From the cell containing the given text, extract its center point as [x, y] coordinate. 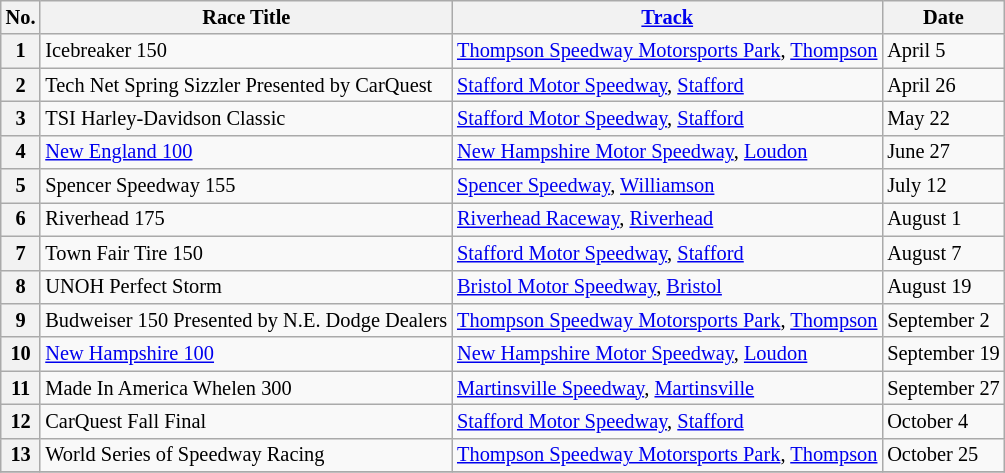
Spencer Speedway, Williamson [667, 186]
CarQuest Fall Final [246, 421]
July 12 [943, 186]
Bristol Motor Speedway, Bristol [667, 287]
7 [21, 253]
3 [21, 118]
August 1 [943, 219]
6 [21, 219]
September 27 [943, 388]
10 [21, 354]
Budweiser 150 Presented by N.E. Dodge Dealers [246, 320]
October 25 [943, 455]
Race Title [246, 17]
12 [21, 421]
June 27 [943, 152]
Spencer Speedway 155 [246, 186]
8 [21, 287]
April 26 [943, 85]
October 4 [943, 421]
1 [21, 51]
August 7 [943, 253]
4 [21, 152]
11 [21, 388]
September 19 [943, 354]
Tech Net Spring Sizzler Presented by CarQuest [246, 85]
Martinsville Speedway, Martinsville [667, 388]
Riverhead 175 [246, 219]
Town Fair Tire 150 [246, 253]
2 [21, 85]
5 [21, 186]
Track [667, 17]
9 [21, 320]
New Hampshire 100 [246, 354]
Icebreaker 150 [246, 51]
Riverhead Raceway, Riverhead [667, 219]
September 2 [943, 320]
May 22 [943, 118]
World Series of Speedway Racing [246, 455]
No. [21, 17]
UNOH Perfect Storm [246, 287]
13 [21, 455]
TSI Harley-Davidson Classic [246, 118]
August 19 [943, 287]
Made In America Whelen 300 [246, 388]
New England 100 [246, 152]
April 5 [943, 51]
Date [943, 17]
